Capture the cell that displays the provided text and extract its [x, y] central coordinate. 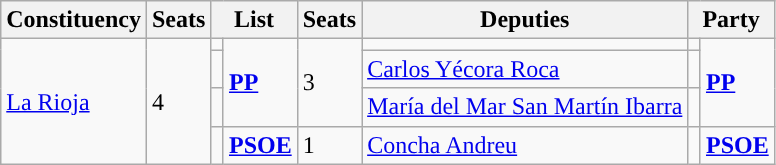
Constituency [74, 20]
La Rioja [74, 102]
María del Mar San Martín Ibarra [525, 107]
List [254, 20]
Deputies [525, 20]
Party [731, 20]
Concha Andreu [525, 145]
1 [329, 145]
4 [178, 102]
3 [329, 82]
Carlos Yécora Roca [525, 69]
